From the cell containing the given text, extract its center point as [X, Y] coordinate. 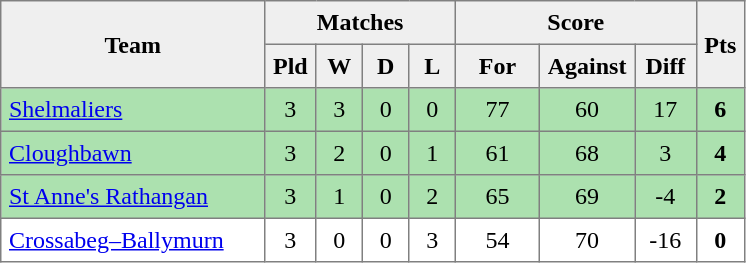
Pts [720, 44]
77 [497, 110]
Diff [666, 66]
70 [586, 240]
Crossabeg–Ballymurn [133, 240]
65 [497, 197]
St Anne's Rathangan [133, 197]
L [432, 66]
54 [497, 240]
6 [720, 110]
Shelmaliers [133, 110]
-16 [666, 240]
For [497, 66]
69 [586, 197]
W [339, 66]
Cloughbawn [133, 153]
60 [586, 110]
68 [586, 153]
Matches [360, 23]
4 [720, 153]
Score [576, 23]
-4 [666, 197]
Against [586, 66]
17 [666, 110]
Pld [290, 66]
D [385, 66]
61 [497, 153]
Team [133, 44]
